Identify which cell holds the provided text, then report its (x, y) central coordinate. 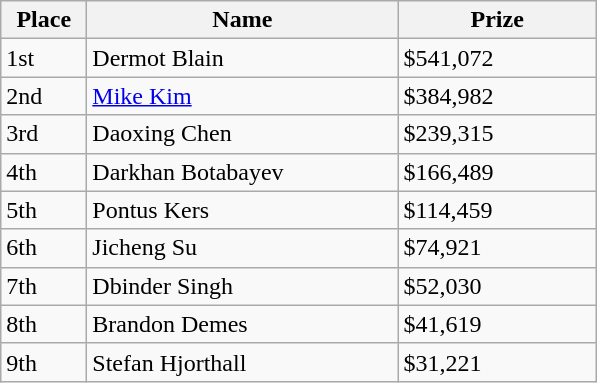
6th (44, 248)
4th (44, 172)
$166,489 (498, 172)
Dbinder Singh (242, 286)
9th (44, 362)
Name (242, 20)
$239,315 (498, 134)
1st (44, 58)
$74,921 (498, 248)
Darkhan Botabayev (242, 172)
Brandon Demes (242, 324)
Pontus Kers (242, 210)
$41,619 (498, 324)
Daoxing Chen (242, 134)
Prize (498, 20)
$31,221 (498, 362)
8th (44, 324)
5th (44, 210)
$52,030 (498, 286)
7th (44, 286)
Place (44, 20)
2nd (44, 96)
$541,072 (498, 58)
$384,982 (498, 96)
3rd (44, 134)
Dermot Blain (242, 58)
$114,459 (498, 210)
Stefan Hjorthall (242, 362)
Jicheng Su (242, 248)
Mike Kim (242, 96)
